Search for the cell housing the specified text and yield its [X, Y] center coordinate. 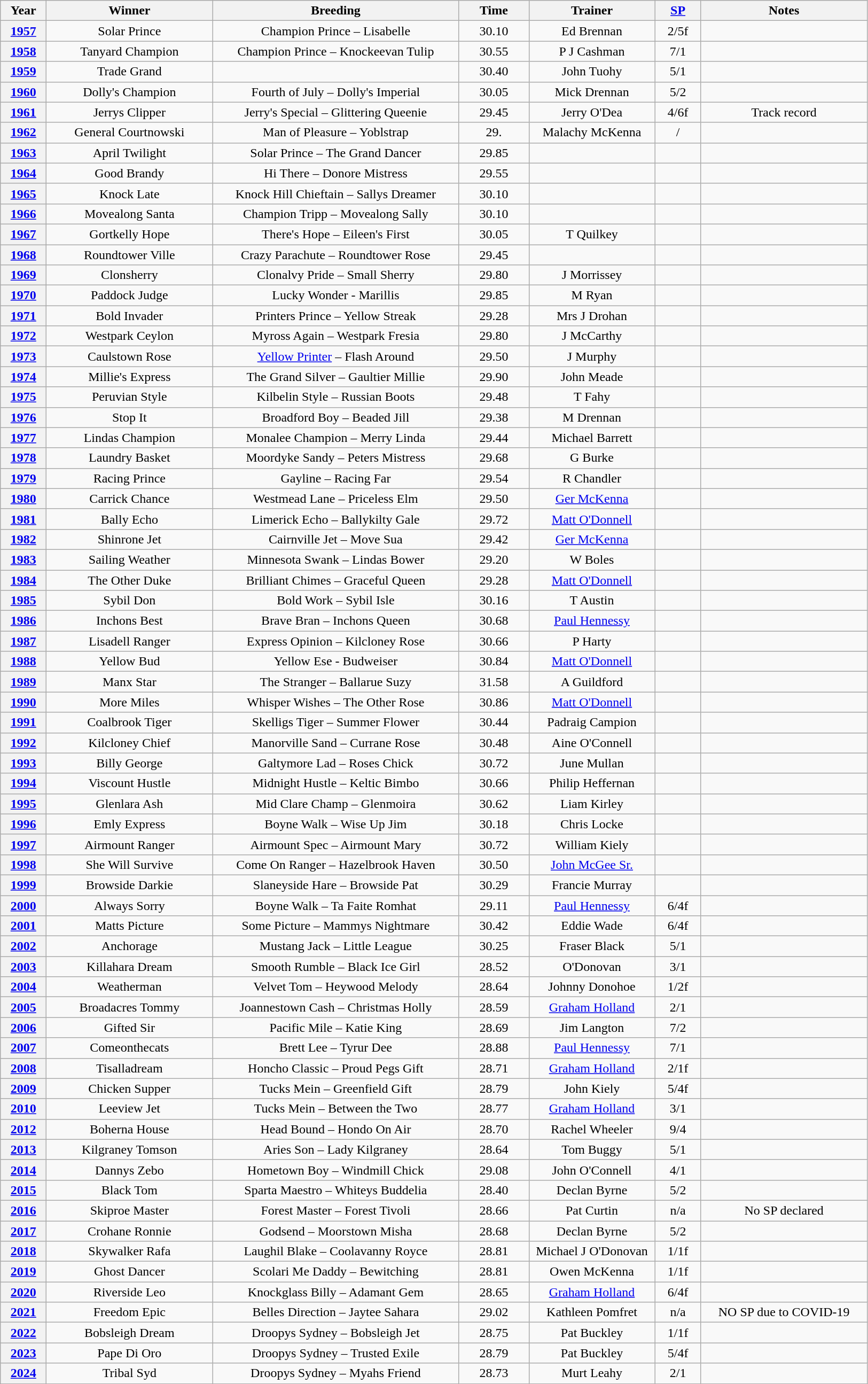
Killahara Dream [129, 967]
1982 [24, 539]
The Stranger – Ballarue Suzy [335, 682]
Stop It [129, 417]
Myross Again – Westpark Fresia [335, 336]
John O'Connell [592, 1170]
Droopys Sydney – Bobsleigh Jet [335, 1333]
Bobsleigh Dream [129, 1333]
Coalbrook Tiger [129, 722]
2017 [24, 1231]
7/2 [678, 1028]
29.72 [494, 519]
2003 [24, 967]
Lisadell Ranger [129, 641]
1983 [24, 559]
T Quilkey [592, 234]
Tucks Mein – Between the Two [335, 1109]
She Will Survive [129, 865]
Laughil Blake – Coolavanny Royce [335, 1251]
Belles Direction – Jaytee Sahara [335, 1312]
Droopys Sydney – Trusted Exile [335, 1353]
Come On Ranger – Hazelbrook Haven [335, 865]
2002 [24, 946]
Printers Prince – Yellow Streak [335, 316]
2019 [24, 1272]
William Kiely [592, 844]
W Boles [592, 559]
28.66 [494, 1210]
1964 [24, 173]
30.48 [494, 743]
30.68 [494, 621]
Sparta Maestro – Whiteys Buddelia [335, 1190]
Honcho Classic – Proud Pegs Gift [335, 1068]
Fraser Black [592, 946]
1975 [24, 397]
June Mullan [592, 763]
Brett Lee – Tyrur Dee [335, 1048]
Pat Curtin [592, 1210]
Airmount Ranger [129, 844]
Brave Bran – Inchons Queen [335, 621]
Malachy McKenna [592, 133]
Scolari Me Daddy – Bewitching [335, 1272]
1965 [24, 193]
Glenlara Ash [129, 804]
M Drennan [592, 417]
Broadford Boy – Beaded Jill [335, 417]
O'Donovan [592, 967]
Viscount Hustle [129, 783]
2018 [24, 1251]
Moordyke Sandy – Peters Mistress [335, 458]
1999 [24, 885]
M Ryan [592, 296]
Francie Murray [592, 885]
Michael Barrett [592, 438]
P J Cashman [592, 51]
Whisper Wishes – The Other Rose [335, 702]
30.18 [494, 824]
Dolly's Champion [129, 92]
Fourth of July – Dolly's Imperial [335, 92]
Owen McKenna [592, 1272]
2/1f [678, 1068]
1973 [24, 356]
Anchorage [129, 946]
2023 [24, 1353]
Hometown Boy – Windmill Chick [335, 1170]
2012 [24, 1129]
R Chandler [592, 478]
Galtymore Lad – Roses Chick [335, 763]
Racing Prince [129, 478]
2021 [24, 1312]
Bold Invader [129, 316]
Shinrone Jet [129, 539]
Knock Late [129, 193]
Comeonthecats [129, 1048]
Midnight Hustle – Keltic Bimbo [335, 783]
Rachel Wheeler [592, 1129]
Brilliant Chimes – Graceful Queen [335, 580]
Yellow Bud [129, 662]
Boyne Walk – Wise Up Jim [335, 824]
Millie's Express [129, 377]
The Other Duke [129, 580]
30.40 [494, 72]
29.44 [494, 438]
Velvet Tom – Heywood Melody [335, 987]
29.20 [494, 559]
Weatherman [129, 987]
J McCarthy [592, 336]
Jim Langton [592, 1028]
1992 [24, 743]
1995 [24, 804]
Westpark Ceylon [129, 336]
Padraig Campion [592, 722]
Gayline – Racing Far [335, 478]
Riverside Leo [129, 1292]
Matts Picture [129, 926]
4/6f [678, 112]
9/4 [678, 1129]
1990 [24, 702]
Pacific Mile – Katie King [335, 1028]
1985 [24, 601]
1993 [24, 763]
Solar Prince – The Grand Dancer [335, 153]
30.50 [494, 865]
1981 [24, 519]
Laundry Basket [129, 458]
2/5f [678, 31]
Philip Heffernan [592, 783]
Manorville Sand – Currane Rose [335, 743]
29. [494, 133]
Browside Darkie [129, 885]
30.55 [494, 51]
Limerick Echo – Ballykilty Gale [335, 519]
Knock Hill Chieftain – Sallys Dreamer [335, 193]
2020 [24, 1292]
Kilgraney Tomson [129, 1149]
2000 [24, 906]
Roundtower Ville [129, 255]
Skiproe Master [129, 1210]
1998 [24, 865]
Tisalladream [129, 1068]
Good Brandy [129, 173]
Kilcloney Chief [129, 743]
2008 [24, 1068]
4/1 [678, 1170]
28.52 [494, 967]
Gortkelly Hope [129, 234]
Trade Grand [129, 72]
Champion Prince – Lisabelle [335, 31]
Clonsherry [129, 275]
1974 [24, 377]
Crazy Parachute – Roundtower Rose [335, 255]
More Miles [129, 702]
A Guildford [592, 682]
P Harty [592, 641]
1994 [24, 783]
Jerrys Clipper [129, 112]
Chris Locke [592, 824]
30.42 [494, 926]
1970 [24, 296]
Winner [129, 11]
1968 [24, 255]
Mrs J Drohan [592, 316]
30.62 [494, 804]
Notes [784, 11]
Year [24, 11]
29.54 [494, 478]
Droopys Sydney – Myahs Friend [335, 1373]
Champion Prince – Knockeevan Tulip [335, 51]
No SP declared [784, 1210]
28.88 [494, 1048]
28.40 [494, 1190]
2013 [24, 1149]
28.59 [494, 1007]
Joannestown Cash – Christmas Holly [335, 1007]
29.38 [494, 417]
Westmead Lane – Priceless Elm [335, 499]
1960 [24, 92]
1988 [24, 662]
Slaneyside Hare – Browside Pat [335, 885]
2014 [24, 1170]
Inchons Best [129, 621]
1978 [24, 458]
Jerry's Special – Glittering Queenie [335, 112]
Airmount Spec – Airmount Mary [335, 844]
Boyne Walk – Ta Faite Romhat [335, 906]
2010 [24, 1109]
2022 [24, 1333]
1966 [24, 214]
28.65 [494, 1292]
30.84 [494, 662]
Kilbelin Style – Russian Boots [335, 397]
28.77 [494, 1109]
Yellow Printer – Flash Around [335, 356]
2004 [24, 987]
Lindas Champion [129, 438]
29.90 [494, 377]
Tom Buggy [592, 1149]
Minnesota Swank – Lindas Bower [335, 559]
John McGee Sr. [592, 865]
SP [678, 11]
Liam Kirley [592, 804]
Paddock Judge [129, 296]
29.02 [494, 1312]
Forest Master – Forest Tivoli [335, 1210]
1986 [24, 621]
Aine O'Connell [592, 743]
28.70 [494, 1129]
Tucks Mein – Greenfield Gift [335, 1088]
1957 [24, 31]
Jerry O'Dea [592, 112]
30.29 [494, 885]
1976 [24, 417]
/ [678, 133]
1979 [24, 478]
Lucky Wonder - Marillis [335, 296]
Peruvian Style [129, 397]
Pape Di Oro [129, 1353]
Crohane Ronnie [129, 1231]
1959 [24, 72]
Trainer [592, 11]
Tanyard Champion [129, 51]
Time [494, 11]
Broadacres Tommy [129, 1007]
2005 [24, 1007]
Johnny Donohoe [592, 987]
28.75 [494, 1333]
Sybil Don [129, 601]
28.68 [494, 1231]
1996 [24, 824]
Gifted Sir [129, 1028]
Ed Brennan [592, 31]
1961 [24, 112]
30.16 [494, 601]
Mick Drennan [592, 92]
Monalee Champion – Merry Linda [335, 438]
T Austin [592, 601]
Champion Tripp – Movealong Sally [335, 214]
1969 [24, 275]
Skelligs Tiger – Summer Flower [335, 722]
29.11 [494, 906]
Chicken Supper [129, 1088]
Godsend – Moorstown Misha [335, 1231]
Skywalker Rafa [129, 1251]
30.25 [494, 946]
Aries Son – Lady Kilgraney [335, 1149]
31.58 [494, 682]
John Kiely [592, 1088]
Express Opinion – Kilcloney Rose [335, 641]
Cairnville Jet – Move Sua [335, 539]
There's Hope – Eileen's First [335, 234]
2007 [24, 1048]
NO SP due to COVID-19 [784, 1312]
29.55 [494, 173]
Smooth Rumble – Black Ice Girl [335, 967]
Freedom Epic [129, 1312]
Black Tom [129, 1190]
1972 [24, 336]
Yellow Ese - Budweiser [335, 662]
Billy George [129, 763]
J Morrissey [592, 275]
Sailing Weather [129, 559]
1997 [24, 844]
Mid Clare Champ – Glenmoira [335, 804]
The Grand Silver – Gaultier Millie [335, 377]
Ghost Dancer [129, 1272]
2016 [24, 1210]
29.42 [494, 539]
Kathleen Pomfret [592, 1312]
29.68 [494, 458]
28.71 [494, 1068]
1963 [24, 153]
1980 [24, 499]
Movealong Santa [129, 214]
Mustang Jack – Little League [335, 946]
1962 [24, 133]
1991 [24, 722]
J Murphy [592, 356]
Boherna House [129, 1129]
Man of Pleasure – Yoblstrap [335, 133]
Leeview Jet [129, 1109]
Murt Leahy [592, 1373]
General Courtnowski [129, 133]
T Fahy [592, 397]
1977 [24, 438]
2009 [24, 1088]
G Burke [592, 458]
Breeding [335, 11]
1987 [24, 641]
29.48 [494, 397]
1989 [24, 682]
John Tuohy [592, 72]
28.69 [494, 1028]
2006 [24, 1028]
29.08 [494, 1170]
Michael J O'Donovan [592, 1251]
John Meade [592, 377]
Emly Express [129, 824]
Manx Star [129, 682]
April Twilight [129, 153]
1971 [24, 316]
30.44 [494, 722]
Carrick Chance [129, 499]
Caulstown Rose [129, 356]
Clonalvy Pride – Small Sherry [335, 275]
Eddie Wade [592, 926]
Always Sorry [129, 906]
2001 [24, 926]
Bold Work – Sybil Isle [335, 601]
Solar Prince [129, 31]
30.86 [494, 702]
Head Bound – Hondo On Air [335, 1129]
2024 [24, 1373]
1984 [24, 580]
2015 [24, 1190]
Tribal Syd [129, 1373]
Dannys Zebo [129, 1170]
28.73 [494, 1373]
Knockglass Billy – Adamant Gem [335, 1292]
1958 [24, 51]
Bally Echo [129, 519]
Some Picture – Mammys Nightmare [335, 926]
1/2f [678, 987]
Hi There – Donore Mistress [335, 173]
Track record [784, 112]
1967 [24, 234]
